Detect which cell encompasses the target text, then output its (X, Y) center coordinate. 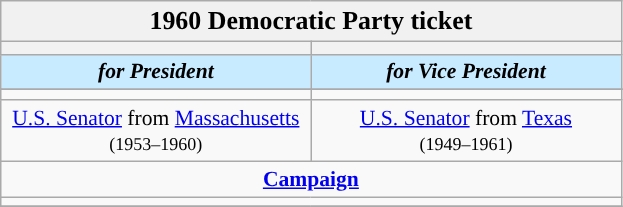
Campaign (311, 179)
U.S. Senator from Texas(1949–1961) (466, 130)
U.S. Senator from Massachusetts(1953–1960) (156, 130)
for President (156, 72)
1960 Democratic Party ticket (311, 21)
for Vice President (466, 72)
